Locate the cell with the specified text and output its (X, Y) center coordinate. 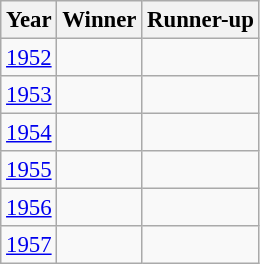
1953 (29, 95)
Winner (100, 20)
1955 (29, 170)
1956 (29, 208)
1954 (29, 133)
Year (29, 20)
1952 (29, 58)
1957 (29, 245)
Runner-up (200, 20)
